Provide the (X, Y) coordinate of the cell's center where the given text is located.  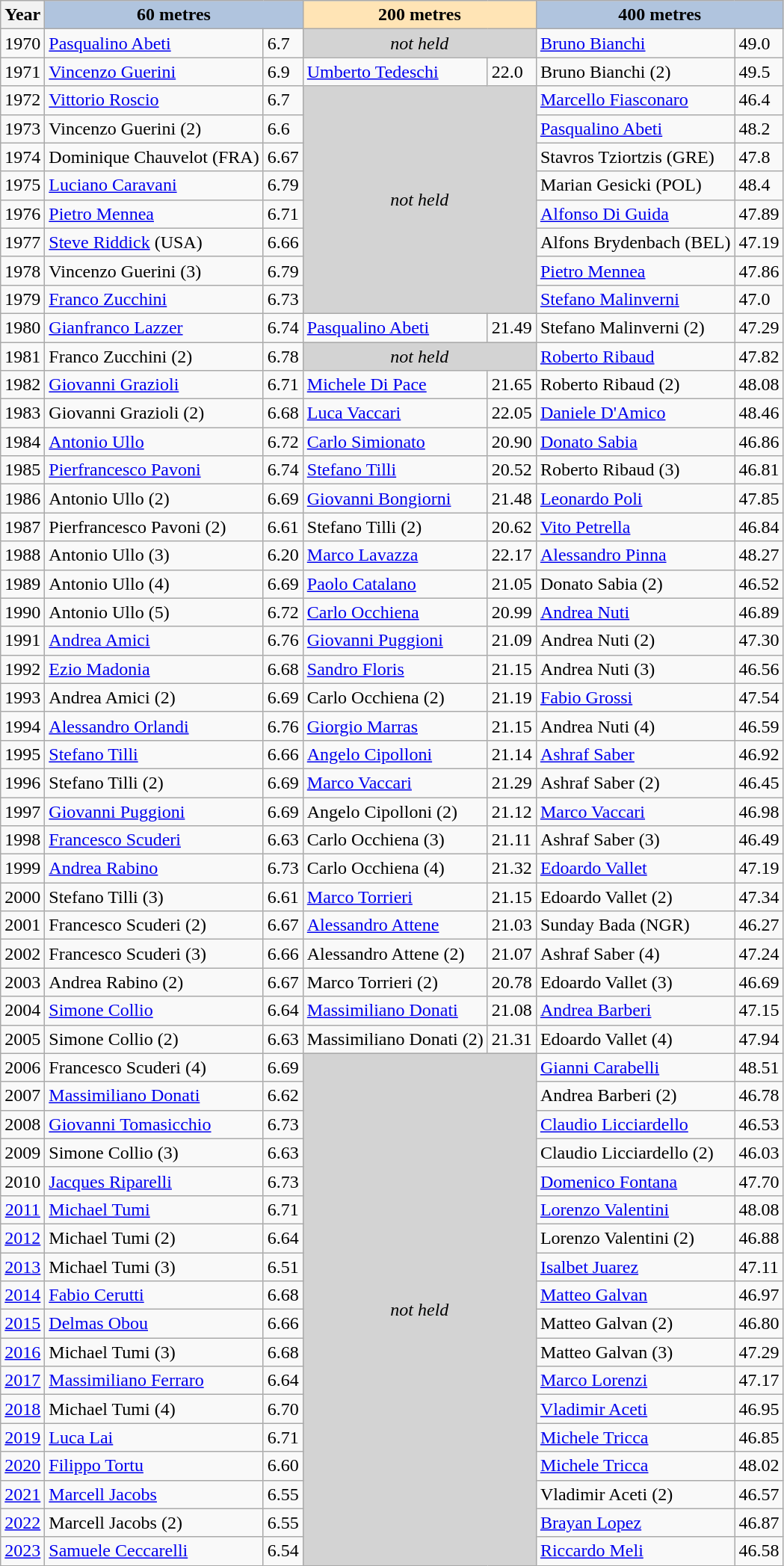
46.87 (759, 1523)
Samuele Ceccarelli (154, 1551)
21.09 (511, 641)
47.94 (759, 1039)
Giovanni Bongiorni (395, 499)
Francesco Scuderi (154, 840)
21.14 (511, 754)
1989 (22, 584)
6.78 (283, 357)
46.84 (759, 527)
Stavros Tziortzis (GRE) (635, 157)
47.54 (759, 697)
Daniele D'Amico (635, 413)
2014 (22, 1295)
Edoardo Vallet (635, 869)
1972 (22, 100)
2021 (22, 1494)
2009 (22, 1153)
Carlo Simionato (395, 442)
Angelo Cipolloni (2) (395, 811)
Umberto Tedeschi (395, 72)
46.03 (759, 1153)
1994 (22, 726)
Antonio Ullo (154, 442)
21.32 (511, 869)
2018 (22, 1409)
Michael Tumi (154, 1209)
46.92 (759, 754)
Ashraf Saber (635, 754)
Matteo Galvan (2) (635, 1324)
Marcell Jacobs (154, 1494)
6.51 (283, 1267)
47.85 (759, 499)
Giovanni Tomasicchio (154, 1124)
2015 (22, 1324)
Michael Tumi (4) (154, 1409)
6.54 (283, 1551)
2008 (22, 1124)
Massimiliano Donati (2) (395, 1039)
46.53 (759, 1124)
Vincenzo Guerini (3) (154, 271)
Vito Petrella (635, 527)
Marco Torrieri (2) (395, 982)
Andrea Nuti (2) (635, 641)
21.19 (511, 697)
2016 (22, 1352)
Edoardo Vallet (2) (635, 897)
Andrea Nuti (635, 612)
Giorgio Marras (395, 726)
46.88 (759, 1238)
Bruno Bianchi (2) (635, 72)
46.86 (759, 442)
1975 (22, 185)
Donato Sabia (635, 442)
48.51 (759, 1067)
1970 (22, 43)
48.4 (759, 185)
2019 (22, 1437)
Vittorio Roscio (154, 100)
Ashraf Saber (2) (635, 783)
Edoardo Vallet (4) (635, 1039)
200 metres (419, 15)
46.81 (759, 470)
1999 (22, 869)
47.89 (759, 214)
1990 (22, 612)
46.78 (759, 1096)
Michael Tumi (2) (154, 1238)
47.82 (759, 357)
6.60 (283, 1466)
Francesco Scuderi (3) (154, 954)
Andrea Rabino (2) (154, 982)
2013 (22, 1267)
2005 (22, 1039)
Marian Gesicki (POL) (635, 185)
1997 (22, 811)
Franco Zucchini (2) (154, 357)
Sandro Floris (395, 669)
Luca Vaccari (395, 413)
Matteo Galvan (3) (635, 1352)
47.17 (759, 1381)
Vincenzo Guerini (2) (154, 129)
6.9 (283, 72)
Vincenzo Guerini (154, 72)
2003 (22, 982)
1998 (22, 840)
46.52 (759, 584)
2002 (22, 954)
Steve Riddick (USA) (154, 242)
Alessandro Pinna (635, 555)
Luca Lai (154, 1437)
1976 (22, 214)
Sunday Bada (NGR) (635, 925)
Pierfrancesco Pavoni (2) (154, 527)
Andrea Barberi (2) (635, 1096)
21.29 (511, 783)
1977 (22, 242)
47.0 (759, 299)
1986 (22, 499)
2010 (22, 1181)
46.57 (759, 1494)
6.6 (283, 129)
46.49 (759, 840)
Fabio Grossi (635, 697)
Jacques Riparelli (154, 1181)
Vladimir Aceti (2) (635, 1494)
2023 (22, 1551)
2012 (22, 1238)
Francesco Scuderi (4) (154, 1067)
Stefano Tilli (3) (154, 897)
21.48 (511, 499)
Domenico Fontana (635, 1181)
1995 (22, 754)
Bruno Bianchi (635, 43)
20.90 (511, 442)
1991 (22, 641)
2022 (22, 1523)
Marcello Fiasconaro (635, 100)
1980 (22, 327)
47.24 (759, 954)
2017 (22, 1381)
Paolo Catalano (395, 584)
Simone Collio (2) (154, 1039)
1992 (22, 669)
Andrea Nuti (3) (635, 669)
1971 (22, 72)
Donato Sabia (2) (635, 584)
2020 (22, 1466)
Alfonso Di Guida (635, 214)
2001 (22, 925)
2011 (22, 1209)
Alessandro Attene (2) (395, 954)
1996 (22, 783)
Roberto Ribaud (3) (635, 470)
20.52 (511, 470)
Simone Collio (3) (154, 1153)
21.49 (511, 327)
2004 (22, 1011)
Brayan Lopez (635, 1523)
22.05 (511, 413)
Ezio Madonia (154, 669)
Carlo Occhiena (2) (395, 697)
46.4 (759, 100)
Ashraf Saber (3) (635, 840)
1987 (22, 527)
60 metres (173, 15)
47.34 (759, 897)
1981 (22, 357)
21.03 (511, 925)
1974 (22, 157)
Simone Collio (154, 1011)
Delmas Obou (154, 1324)
21.31 (511, 1039)
46.27 (759, 925)
Antonio Ullo (4) (154, 584)
6.70 (283, 1409)
Franco Zucchini (154, 299)
Andrea Nuti (4) (635, 726)
46.56 (759, 669)
46.80 (759, 1324)
Michele Di Pace (395, 385)
48.27 (759, 555)
22.0 (511, 72)
Marco Torrieri (395, 897)
Angelo Cipolloni (395, 754)
21.08 (511, 1011)
Gianfranco Lazzer (154, 327)
48.02 (759, 1466)
1973 (22, 129)
47.8 (759, 157)
22.17 (511, 555)
47.11 (759, 1267)
21.07 (511, 954)
Antonio Ullo (5) (154, 612)
Gianni Carabelli (635, 1067)
1984 (22, 442)
46.69 (759, 982)
Edoardo Vallet (3) (635, 982)
48.46 (759, 413)
1978 (22, 271)
6.20 (283, 555)
Roberto Ribaud (635, 357)
Marcell Jacobs (2) (154, 1523)
Francesco Scuderi (2) (154, 925)
21.05 (511, 584)
49.5 (759, 72)
Carlo Occhiena (4) (395, 869)
46.45 (759, 783)
Fabio Cerutti (154, 1295)
Marco Lorenzi (635, 1381)
Claudio Licciardello (635, 1124)
Alfons Brydenbach (BEL) (635, 242)
20.78 (511, 982)
1988 (22, 555)
Matteo Galvan (635, 1295)
Lorenzo Valentini (2) (635, 1238)
46.98 (759, 811)
Carlo Occhiena (3) (395, 840)
2006 (22, 1067)
1982 (22, 385)
Isalbet Juarez (635, 1267)
47.30 (759, 641)
Alessandro Attene (395, 925)
Riccardo Meli (635, 1551)
2007 (22, 1096)
400 metres (659, 15)
Roberto Ribaud (2) (635, 385)
46.97 (759, 1295)
1985 (22, 470)
46.59 (759, 726)
46.89 (759, 612)
Marco Lavazza (395, 555)
20.62 (511, 527)
Andrea Amici (2) (154, 697)
Carlo Occhiena (395, 612)
1983 (22, 413)
1993 (22, 697)
Giovanni Grazioli (154, 385)
Luciano Caravani (154, 185)
47.86 (759, 271)
Massimiliano Ferraro (154, 1381)
46.85 (759, 1437)
Filippo Tortu (154, 1466)
Lorenzo Valentini (635, 1209)
Claudio Licciardello (2) (635, 1153)
47.15 (759, 1011)
Antonio Ullo (3) (154, 555)
46.58 (759, 1551)
2000 (22, 897)
Alessandro Orlandi (154, 726)
Leonardo Poli (635, 499)
6.62 (283, 1096)
21.11 (511, 840)
21.12 (511, 811)
Andrea Barberi (635, 1011)
20.99 (511, 612)
Stefano Malinverni (635, 299)
Vladimir Aceti (635, 1409)
Giovanni Grazioli (2) (154, 413)
21.65 (511, 385)
Stefano Malinverni (2) (635, 327)
Year (22, 15)
1979 (22, 299)
Antonio Ullo (2) (154, 499)
48.2 (759, 129)
Andrea Amici (154, 641)
47.70 (759, 1181)
Andrea Rabino (154, 869)
49.0 (759, 43)
Pierfrancesco Pavoni (154, 470)
46.95 (759, 1409)
Ashraf Saber (4) (635, 954)
Dominique Chauvelot (FRA) (154, 157)
